Extract the (x, y) coordinate from the center of the cell holding the provided text.  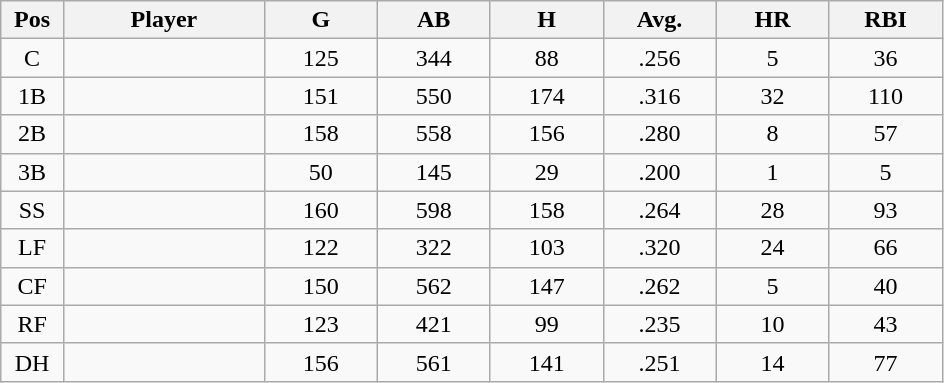
322 (434, 248)
SS (32, 210)
Player (164, 20)
122 (320, 248)
561 (434, 362)
141 (546, 362)
145 (434, 172)
RF (32, 324)
562 (434, 286)
.235 (660, 324)
150 (320, 286)
3B (32, 172)
AB (434, 20)
93 (886, 210)
421 (434, 324)
36 (886, 58)
G (320, 20)
RBI (886, 20)
66 (886, 248)
.262 (660, 286)
103 (546, 248)
.264 (660, 210)
.256 (660, 58)
151 (320, 96)
8 (772, 134)
.251 (660, 362)
Pos (32, 20)
1 (772, 172)
558 (434, 134)
174 (546, 96)
28 (772, 210)
88 (546, 58)
.320 (660, 248)
HR (772, 20)
50 (320, 172)
LF (32, 248)
2B (32, 134)
160 (320, 210)
.280 (660, 134)
99 (546, 324)
CF (32, 286)
57 (886, 134)
110 (886, 96)
C (32, 58)
29 (546, 172)
10 (772, 324)
125 (320, 58)
40 (886, 286)
Avg. (660, 20)
DH (32, 362)
.316 (660, 96)
H (546, 20)
147 (546, 286)
24 (772, 248)
1B (32, 96)
.200 (660, 172)
598 (434, 210)
43 (886, 324)
32 (772, 96)
123 (320, 324)
344 (434, 58)
550 (434, 96)
14 (772, 362)
77 (886, 362)
